Pinpoint the cell where the given text exists, returning its (X, Y) midpoint coordinate. 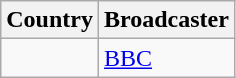
BBC (166, 58)
Broadcaster (166, 20)
Country (50, 20)
